Extract the (X, Y) coordinate from the center of the cell holding the provided text.  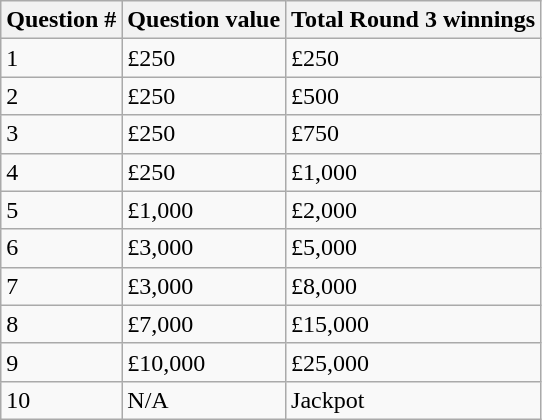
2 (62, 96)
£750 (414, 134)
8 (62, 324)
Question value (204, 20)
7 (62, 286)
£5,000 (414, 248)
£15,000 (414, 324)
1 (62, 58)
£7,000 (204, 324)
Jackpot (414, 400)
6 (62, 248)
9 (62, 362)
Total Round 3 winnings (414, 20)
£2,000 (414, 210)
£8,000 (414, 286)
N/A (204, 400)
4 (62, 172)
£25,000 (414, 362)
5 (62, 210)
3 (62, 134)
£10,000 (204, 362)
Question # (62, 20)
10 (62, 400)
£500 (414, 96)
